Return the [X, Y] coordinate for the center point of the cell that contains the specified text.  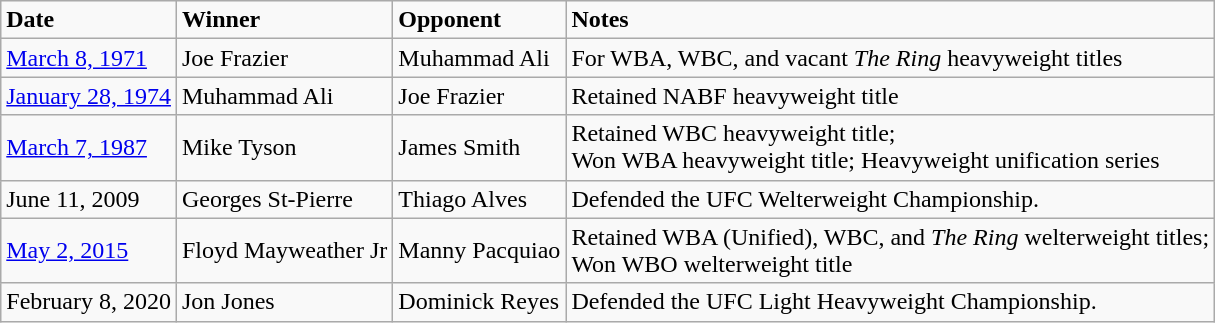
Dominick Reyes [480, 302]
Retained NABF heavyweight title [890, 96]
Floyd Mayweather Jr [284, 250]
Winner [284, 20]
May 2, 2015 [89, 250]
March 8, 1971 [89, 58]
Thiago Alves [480, 199]
Opponent [480, 20]
Jon Jones [284, 302]
February 8, 2020 [89, 302]
For WBA, WBC, and vacant The Ring heavyweight titles [890, 58]
Retained WBA (Unified), WBC, and The Ring welterweight titles;Won WBO welterweight title [890, 250]
June 11, 2009 [89, 199]
Retained WBC heavyweight title;Won WBA heavyweight title; Heavyweight unification series [890, 148]
Manny Pacquiao [480, 250]
Georges St-Pierre [284, 199]
Defended the UFC Welterweight Championship. [890, 199]
January 28, 1974 [89, 96]
Mike Tyson [284, 148]
Defended the UFC Light Heavyweight Championship. [890, 302]
Notes [890, 20]
Date [89, 20]
March 7, 1987 [89, 148]
James Smith [480, 148]
